Identify which cell holds the provided text, then report its (x, y) central coordinate. 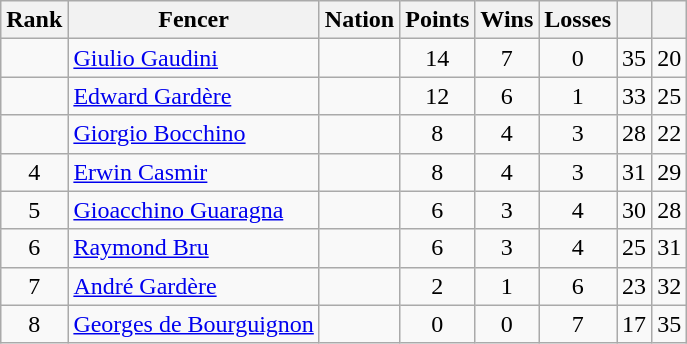
32 (670, 286)
Gioacchino Guaragna (194, 210)
Georges de Bourguignon (194, 324)
29 (670, 172)
Raymond Bru (194, 248)
Nation (359, 20)
Giulio Gaudini (194, 58)
30 (634, 210)
Wins (507, 20)
22 (670, 134)
14 (438, 58)
12 (438, 96)
André Gardère (194, 286)
Points (438, 20)
23 (634, 286)
5 (34, 210)
Giorgio Bocchino (194, 134)
Edward Gardère (194, 96)
33 (634, 96)
2 (438, 286)
Fencer (194, 20)
20 (670, 58)
Rank (34, 20)
Erwin Casmir (194, 172)
Losses (578, 20)
17 (634, 324)
